Output the (x, y) coordinate of the center of the cell containing the given text.  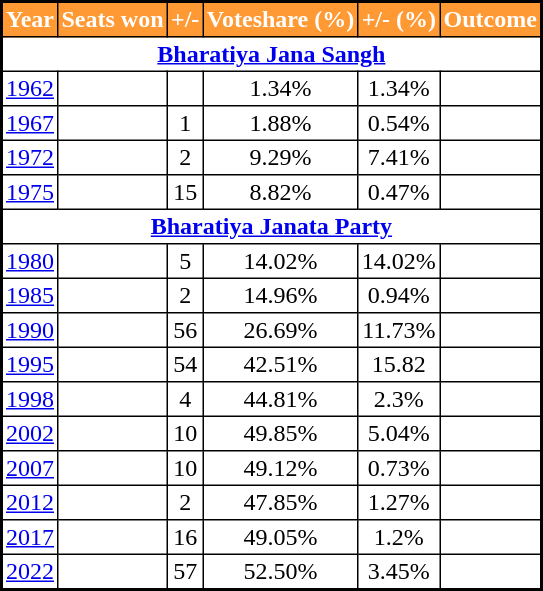
0.73% (399, 468)
15.82 (399, 364)
16 (185, 537)
0.47% (399, 192)
5 (185, 261)
2012 (30, 502)
2007 (30, 468)
1985 (30, 295)
44.81% (280, 399)
57 (185, 572)
2017 (30, 537)
1980 (30, 261)
Bharatiya Janata Party (272, 226)
1998 (30, 399)
1.2% (399, 537)
1.27% (399, 502)
11.73% (399, 330)
1 (185, 123)
52.50% (280, 572)
42.51% (280, 364)
3.45% (399, 572)
14.96% (280, 295)
49.12% (280, 468)
2002 (30, 433)
Bharatiya Jana Sangh (272, 54)
2022 (30, 572)
26.69% (280, 330)
0.54% (399, 123)
15 (185, 192)
Outcome (491, 20)
1990 (30, 330)
54 (185, 364)
Voteshare (%) (280, 20)
9.29% (280, 157)
Seats won (113, 20)
1972 (30, 157)
49.85% (280, 433)
8.82% (280, 192)
+/- (185, 20)
2.3% (399, 399)
1967 (30, 123)
47.85% (280, 502)
1962 (30, 88)
4 (185, 399)
0.94% (399, 295)
Year (30, 20)
7.41% (399, 157)
56 (185, 330)
1975 (30, 192)
5.04% (399, 433)
49.05% (280, 537)
1995 (30, 364)
+/- (%) (399, 20)
1.88% (280, 123)
